Scan for the cell matching the given text and deliver its [X, Y] coordinate at center. 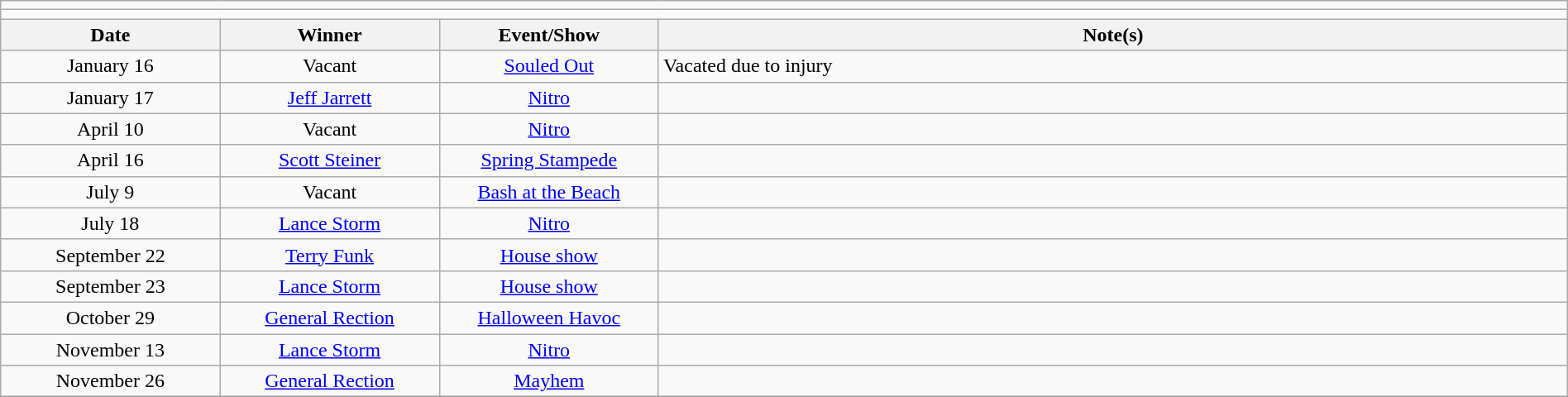
Mayhem [549, 381]
Terry Funk [329, 255]
Winner [329, 35]
September 22 [111, 255]
Souled Out [549, 66]
January 17 [111, 98]
Event/Show [549, 35]
Spring Stampede [549, 160]
October 29 [111, 318]
Note(s) [1113, 35]
November 26 [111, 381]
Date [111, 35]
Scott Steiner [329, 160]
July 18 [111, 223]
July 9 [111, 192]
April 16 [111, 160]
September 23 [111, 286]
November 13 [111, 350]
Bash at the Beach [549, 192]
Jeff Jarrett [329, 98]
January 16 [111, 66]
Vacated due to injury [1113, 66]
Halloween Havoc [549, 318]
April 10 [111, 129]
